Provide the (X, Y) coordinate of the cell's center where the given text is located.  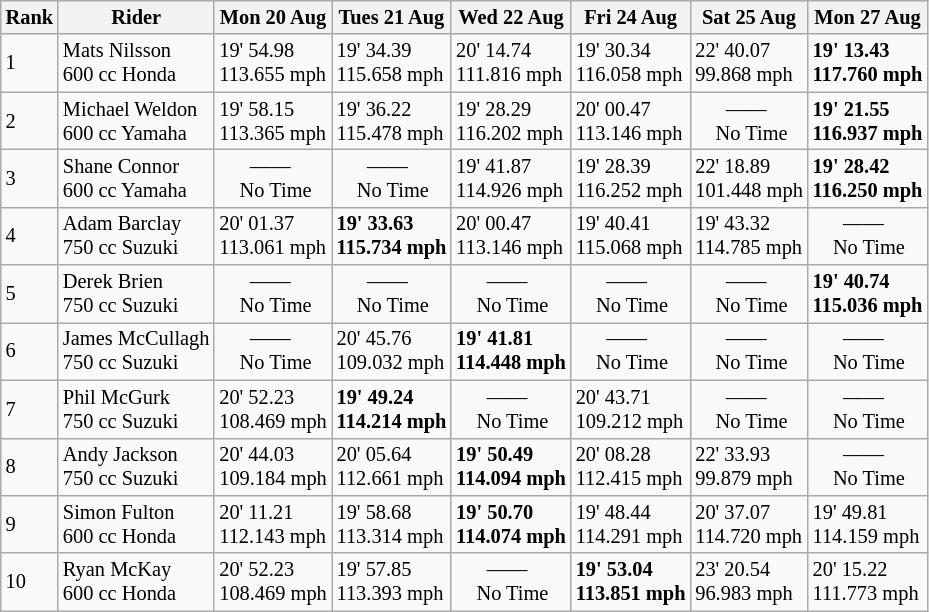
10 (30, 582)
3 (30, 178)
James McCullagh 750 cc Suzuki (136, 351)
19' 40.74 115.036 mph (868, 294)
19' 48.44 114.291 mph (631, 524)
23' 20.54 96.983 mph (748, 582)
19' 54.98 113.655 mph (272, 63)
20' 14.74 111.816 mph (511, 63)
22' 33.93 99.879 mph (748, 467)
19' 21.55 116.937 mph (868, 121)
4 (30, 236)
19' 49.81 114.159 mph (868, 524)
19' 50.70 114.074 mph (511, 524)
20' 45.76 109.032 mph (392, 351)
20' 43.71 109.212 mph (631, 409)
19' 49.24 114.214 mph (392, 409)
20' 44.03 109.184 mph (272, 467)
19' 41.81 114.448 mph (511, 351)
19' 58.68 113.314 mph (392, 524)
Wed 22 Aug (511, 17)
19' 50.49 114.094 mph (511, 467)
Simon Fulton 600 cc Honda (136, 524)
Sat 25 Aug (748, 17)
19' 58.15 113.365 mph (272, 121)
Ryan McKay 600 cc Honda (136, 582)
Tues 21 Aug (392, 17)
20' 05.64 112.661 mph (392, 467)
19' 28.42 116.250 mph (868, 178)
20' 15.22 111.773 mph (868, 582)
19' 40.41 115.068 mph (631, 236)
20' 11.21 112.143 mph (272, 524)
20' 01.37 113.061 mph (272, 236)
Mon 20 Aug (272, 17)
2 (30, 121)
Mon 27 Aug (868, 17)
Rank (30, 17)
Shane Connor 600 cc Yamaha (136, 178)
Andy Jackson 750 cc Suzuki (136, 467)
19' 53.04 113.851 mph (631, 582)
19' 33.63 115.734 mph (392, 236)
1 (30, 63)
19' 13.43 117.760 mph (868, 63)
7 (30, 409)
19' 28.39 116.252 mph (631, 178)
20' 08.28 112.415 mph (631, 467)
Rider (136, 17)
22' 40.07 99.868 mph (748, 63)
19' 57.85 113.393 mph (392, 582)
20' 37.07 114.720 mph (748, 524)
19' 30.34 116.058 mph (631, 63)
5 (30, 294)
Michael Weldon 600 cc Yamaha (136, 121)
Fri 24 Aug (631, 17)
19' 28.29 116.202 mph (511, 121)
Adam Barclay 750 cc Suzuki (136, 236)
19' 41.87 114.926 mph (511, 178)
19' 43.32 114.785 mph (748, 236)
19' 34.39 115.658 mph (392, 63)
Phil McGurk 750 cc Suzuki (136, 409)
8 (30, 467)
6 (30, 351)
9 (30, 524)
19' 36.22 115.478 mph (392, 121)
22' 18.89 101.448 mph (748, 178)
Derek Brien 750 cc Suzuki (136, 294)
Mats Nilsson 600 cc Honda (136, 63)
